Extract the [x, y] coordinate from the center of the cell holding the provided text.  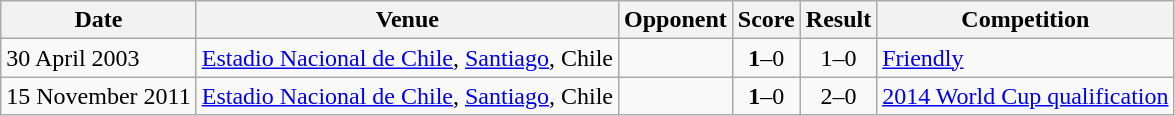
30 April 2003 [98, 58]
Opponent [676, 20]
15 November 2011 [98, 96]
Competition [1026, 20]
Friendly [1026, 58]
2–0 [838, 96]
Result [838, 20]
Date [98, 20]
Score [766, 20]
Venue [407, 20]
2014 World Cup qualification [1026, 96]
